Provide the [X, Y] coordinate of the cell's center where the given text is located.  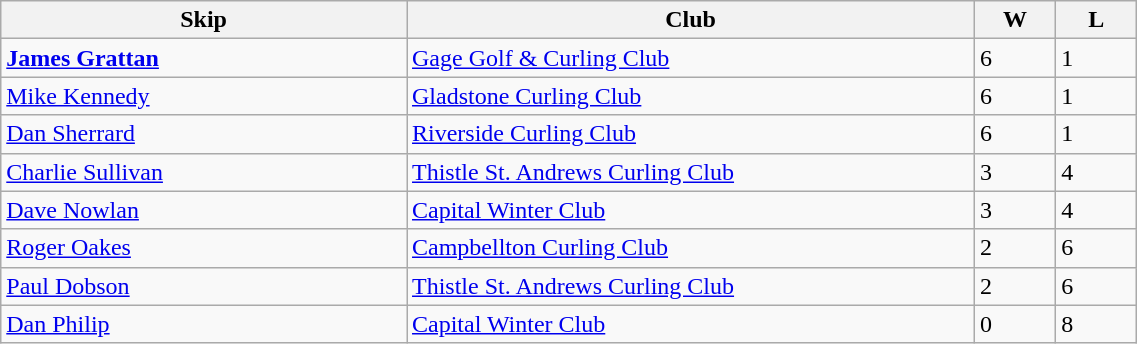
Dan Sherrard [204, 134]
8 [1096, 324]
Dave Nowlan [204, 210]
Club [690, 20]
Mike Kennedy [204, 96]
Paul Dobson [204, 286]
James Grattan [204, 58]
Campbellton Curling Club [690, 248]
Roger Oakes [204, 248]
Riverside Curling Club [690, 134]
Dan Philip [204, 324]
Gladstone Curling Club [690, 96]
W [1016, 20]
L [1096, 20]
0 [1016, 324]
Gage Golf & Curling Club [690, 58]
Skip [204, 20]
Charlie Sullivan [204, 172]
